Detect which cell encompasses the target text, then output its [X, Y] center coordinate. 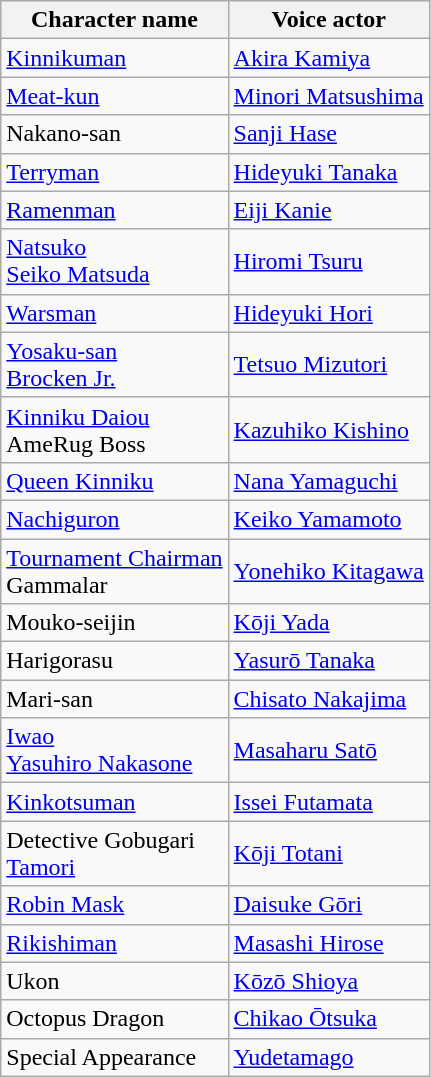
Special Appearance [114, 1057]
Harigorasu [114, 661]
Chikao Ōtsuka [328, 1019]
Tournament ChairmanGammalar [114, 570]
Rikishiman [114, 943]
Eiji Kanie [328, 210]
Meat-kun [114, 96]
Mouko-seijin [114, 623]
Masashi Hirose [328, 943]
Character name [114, 20]
Issei Futamata [328, 802]
Warsman [114, 313]
Kōzō Shioya [328, 981]
Nakano-san [114, 134]
Ramenman [114, 210]
Kōji Yada [328, 623]
Yudetamago [328, 1057]
Kazuhiko Kishino [328, 430]
Chisato Nakajima [328, 699]
Akira Kamiya [328, 58]
IwaoYasuhiro Nakasone [114, 750]
Kōji Totani [328, 854]
Hideyuki Tanaka [328, 172]
Voice actor [328, 20]
Yasurō Tanaka [328, 661]
Nachiguron [114, 519]
Mari-san [114, 699]
Sanji Hase [328, 134]
Octopus Dragon [114, 1019]
Yonehiko Kitagawa [328, 570]
NatsukoSeiko Matsuda [114, 262]
Queen Kinniku [114, 481]
Masaharu Satō [328, 750]
Tetsuo Mizutori [328, 364]
Ukon [114, 981]
Yosaku-sanBrocken Jr. [114, 364]
Minori Matsushima [328, 96]
Robin Mask [114, 905]
Daisuke Gōri [328, 905]
Nana Yamaguchi [328, 481]
Kinnikuman [114, 58]
Kinniku DaiouAmeRug Boss [114, 430]
Keiko Yamamoto [328, 519]
Terryman [114, 172]
Hideyuki Hori [328, 313]
Detective GobugariTamori [114, 854]
Hiromi Tsuru [328, 262]
Kinkotsuman [114, 802]
